Find where the given text appears and provide that cell's center as [X, Y] coordinate. 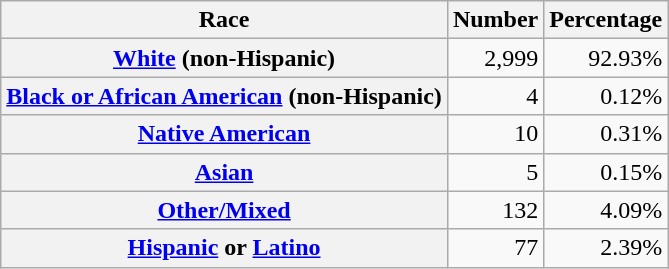
Black or African American (non-Hispanic) [224, 96]
92.93% [606, 58]
Other/Mixed [224, 210]
132 [495, 210]
Number [495, 20]
Percentage [606, 20]
Race [224, 20]
4 [495, 96]
0.31% [606, 134]
10 [495, 134]
5 [495, 172]
0.12% [606, 96]
0.15% [606, 172]
Hispanic or Latino [224, 248]
2,999 [495, 58]
2.39% [606, 248]
4.09% [606, 210]
Native American [224, 134]
Asian [224, 172]
White (non-Hispanic) [224, 58]
77 [495, 248]
